From the cell containing the given text, extract its center point as (x, y) coordinate. 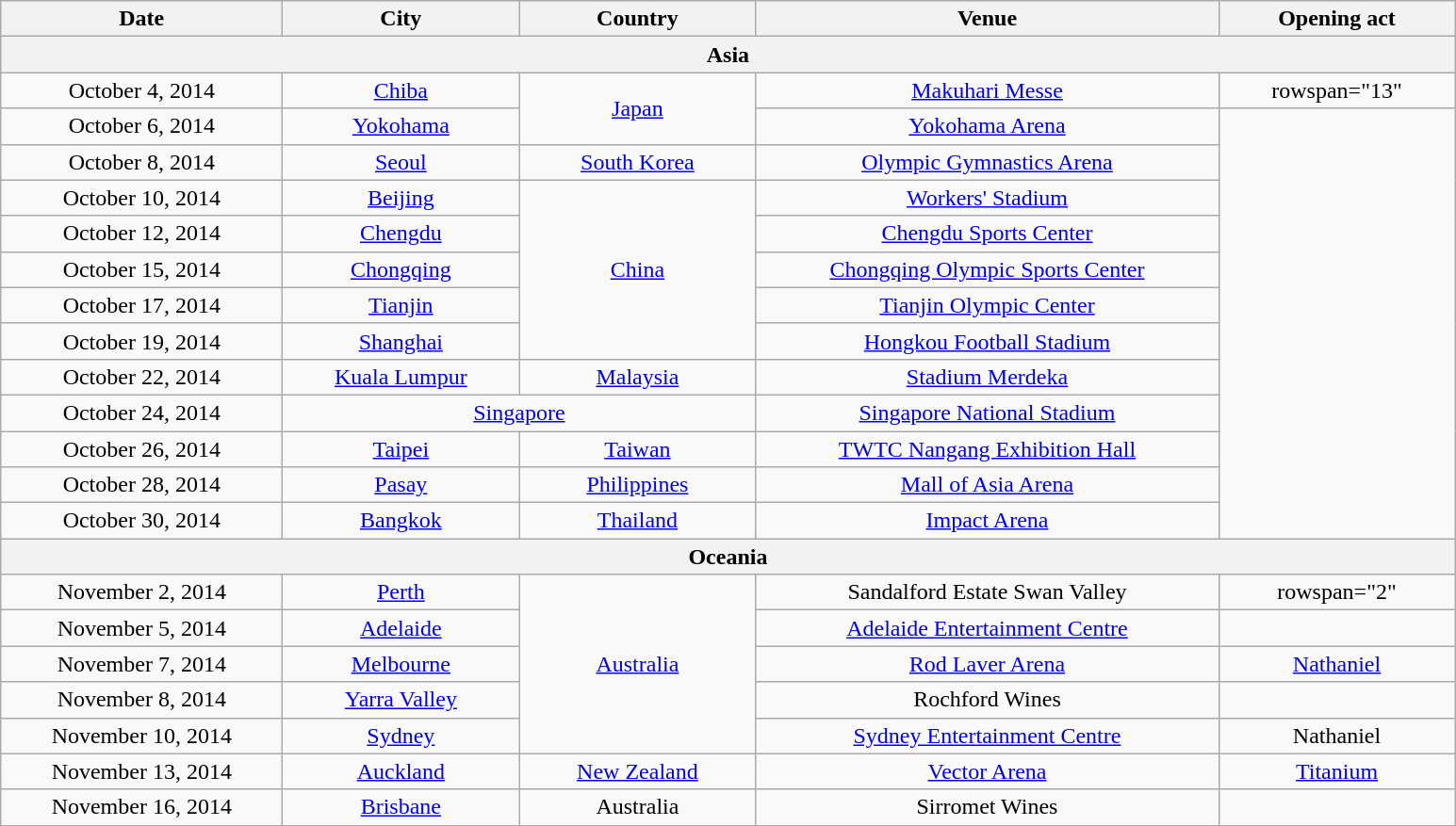
Shanghai (401, 341)
November 5, 2014 (141, 628)
October 19, 2014 (141, 341)
Chongqing (401, 269)
October 30, 2014 (141, 521)
Sandalford Estate Swan Valley (988, 592)
Brisbane (401, 807)
Chengdu Sports Center (988, 234)
Pasay (401, 485)
October 26, 2014 (141, 449)
Beijing (401, 198)
China (637, 269)
Sydney (401, 736)
Chongqing Olympic Sports Center (988, 269)
Japan (637, 108)
Mall of Asia Arena (988, 485)
Impact Arena (988, 521)
Adelaide (401, 628)
November 10, 2014 (141, 736)
Workers' Stadium (988, 198)
October 22, 2014 (141, 377)
rowspan="13" (1336, 90)
November 13, 2014 (141, 771)
Thailand (637, 521)
Date (141, 19)
Adelaide Entertainment Centre (988, 628)
Perth (401, 592)
Bangkok (401, 521)
November 16, 2014 (141, 807)
October 28, 2014 (141, 485)
Taiwan (637, 449)
October 8, 2014 (141, 162)
Singapore National Stadium (988, 413)
Makuhari Messe (988, 90)
October 4, 2014 (141, 90)
Yarra Valley (401, 700)
Opening act (1336, 19)
October 15, 2014 (141, 269)
Singapore (519, 413)
Hongkou Football Stadium (988, 341)
November 8, 2014 (141, 700)
Sirromet Wines (988, 807)
Chiba (401, 90)
Sydney Entertainment Centre (988, 736)
October 12, 2014 (141, 234)
Tianjin Olympic Center (988, 305)
Asia (728, 55)
October 24, 2014 (141, 413)
Philippines (637, 485)
Yokohama Arena (988, 126)
Seoul (401, 162)
Kuala Lumpur (401, 377)
Olympic Gymnastics Arena (988, 162)
October 10, 2014 (141, 198)
City (401, 19)
November 2, 2014 (141, 592)
Malaysia (637, 377)
Yokohama (401, 126)
Venue (988, 19)
TWTC Nangang Exhibition Hall (988, 449)
Melbourne (401, 664)
October 17, 2014 (141, 305)
Country (637, 19)
Rod Laver Arena (988, 664)
South Korea (637, 162)
Vector Arena (988, 771)
rowspan="2" (1336, 592)
Chengdu (401, 234)
Titanium (1336, 771)
November 7, 2014 (141, 664)
New Zealand (637, 771)
Taipei (401, 449)
Stadium Merdeka (988, 377)
Oceania (728, 557)
Rochford Wines (988, 700)
October 6, 2014 (141, 126)
Tianjin (401, 305)
Auckland (401, 771)
